Locate the cell with the specified text and output its (x, y) center coordinate. 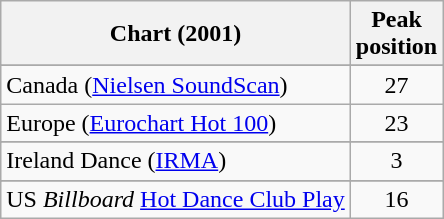
Peakposition (396, 34)
US Billboard Hot Dance Club Play (176, 199)
Ireland Dance (IRMA) (176, 161)
16 (396, 199)
Canada (Nielsen SoundScan) (176, 85)
Chart (2001) (176, 34)
27 (396, 85)
3 (396, 161)
Europe (Eurochart Hot 100) (176, 123)
23 (396, 123)
